From the cell containing the given text, extract its center point as [x, y] coordinate. 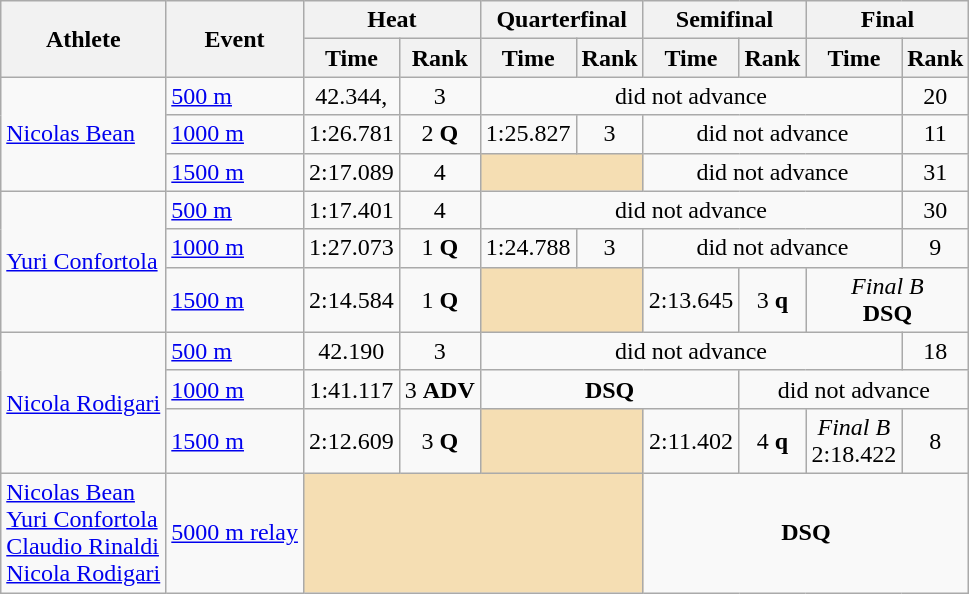
2:11.402 [691, 440]
1:27.073 [351, 248]
2:17.089 [351, 172]
Final B DSQ [888, 300]
Athlete [84, 39]
3 Q [440, 440]
1:26.781 [351, 134]
42.190 [351, 351]
11 [936, 134]
Semifinal [724, 20]
Nicolas Bean [84, 134]
5000 m relay [235, 532]
4 q [772, 440]
Final [888, 20]
1:17.401 [351, 210]
1:24.788 [528, 248]
8 [936, 440]
1:41.117 [351, 389]
Nicolas BeanYuri ConfortolaClaudio RinaldiNicola Rodigari [84, 532]
Event [235, 39]
30 [936, 210]
Quarterfinal [562, 20]
Nicola Rodigari [84, 402]
2 Q [440, 134]
Yuri Confortola [84, 262]
2:13.645 [691, 300]
31 [936, 172]
18 [936, 351]
Heat [392, 20]
1:25.827 [528, 134]
9 [936, 248]
3 q [772, 300]
Final B 2:18.422 [854, 440]
3 ADV [440, 389]
20 [936, 96]
42.344, [351, 96]
2:14.584 [351, 300]
2:12.609 [351, 440]
